Extract the [x, y] coordinate from the center of the cell holding the provided text.  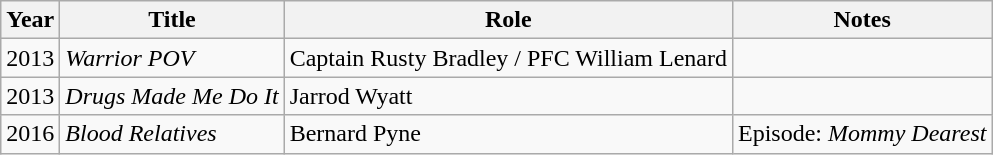
Role [508, 20]
Episode: Mommy Dearest [862, 134]
Title [172, 20]
Drugs Made Me Do It [172, 96]
Blood Relatives [172, 134]
Notes [862, 20]
Warrior POV [172, 58]
2016 [30, 134]
Jarrod Wyatt [508, 96]
Bernard Pyne [508, 134]
Captain Rusty Bradley / PFC William Lenard [508, 58]
Year [30, 20]
